Return the (x, y) coordinate for the center point of the cell that contains the specified text.  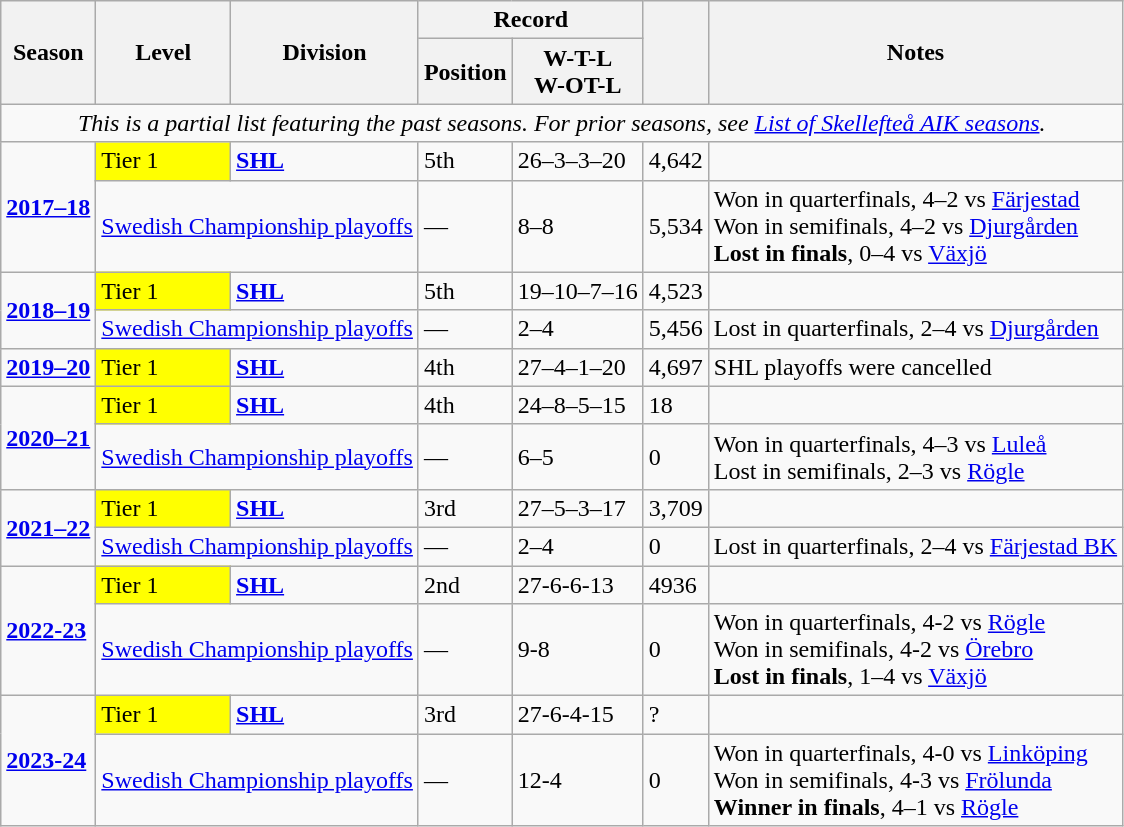
26–3–3–20 (578, 161)
18 (676, 405)
27-6-4-15 (578, 715)
? (676, 715)
2019–20 (48, 367)
2017–18 (48, 207)
2018–19 (48, 310)
27-6-6-13 (578, 585)
6–5 (578, 456)
Won in quarterfinals, 4–3 vs LuleåLost in semifinals, 2–3 vs Rögle (915, 456)
Notes (915, 52)
2020–21 (48, 438)
2023-24 (48, 761)
Won in quarterfinals, 4–2 vs FärjestadWon in semifinals, 4–2 vs Djurgården Lost in finals, 0–4 vs Växjö (915, 226)
2022-23 (48, 631)
This is a partial list featuring the past seasons. For prior seasons, see List of Skellefteå AIK seasons. (562, 123)
Division (325, 52)
Won in quarterfinals, 4-0 vs LinköpingWon in semifinals, 4-3 vs Frölunda Winner in finals, 4–1 vs Rögle (915, 780)
27–4–1–20 (578, 367)
19–10–7–16 (578, 291)
24–8–5–15 (578, 405)
12-4 (578, 780)
5,456 (676, 329)
Lost in quarterfinals, 2–4 vs Djurgården (915, 329)
2021–22 (48, 527)
Level (164, 52)
4,523 (676, 291)
Won in quarterfinals, 4-2 vs RögleWon in semifinals, 4-2 vs Örebro Lost in finals, 1–4 vs Växjö (915, 650)
W-T-LW-OT-L (578, 72)
Record (530, 20)
SHL playoffs were cancelled (915, 367)
Season (48, 52)
Position (465, 72)
27–5–3–17 (578, 508)
8–8 (578, 226)
4,642 (676, 161)
3,709 (676, 508)
4,697 (676, 367)
4936 (676, 585)
2nd (465, 585)
Lost in quarterfinals, 2–4 vs Färjestad BK (915, 546)
9-8 (578, 650)
5,534 (676, 226)
